Return the [x, y] coordinate for the center point of the cell that contains the specified text.  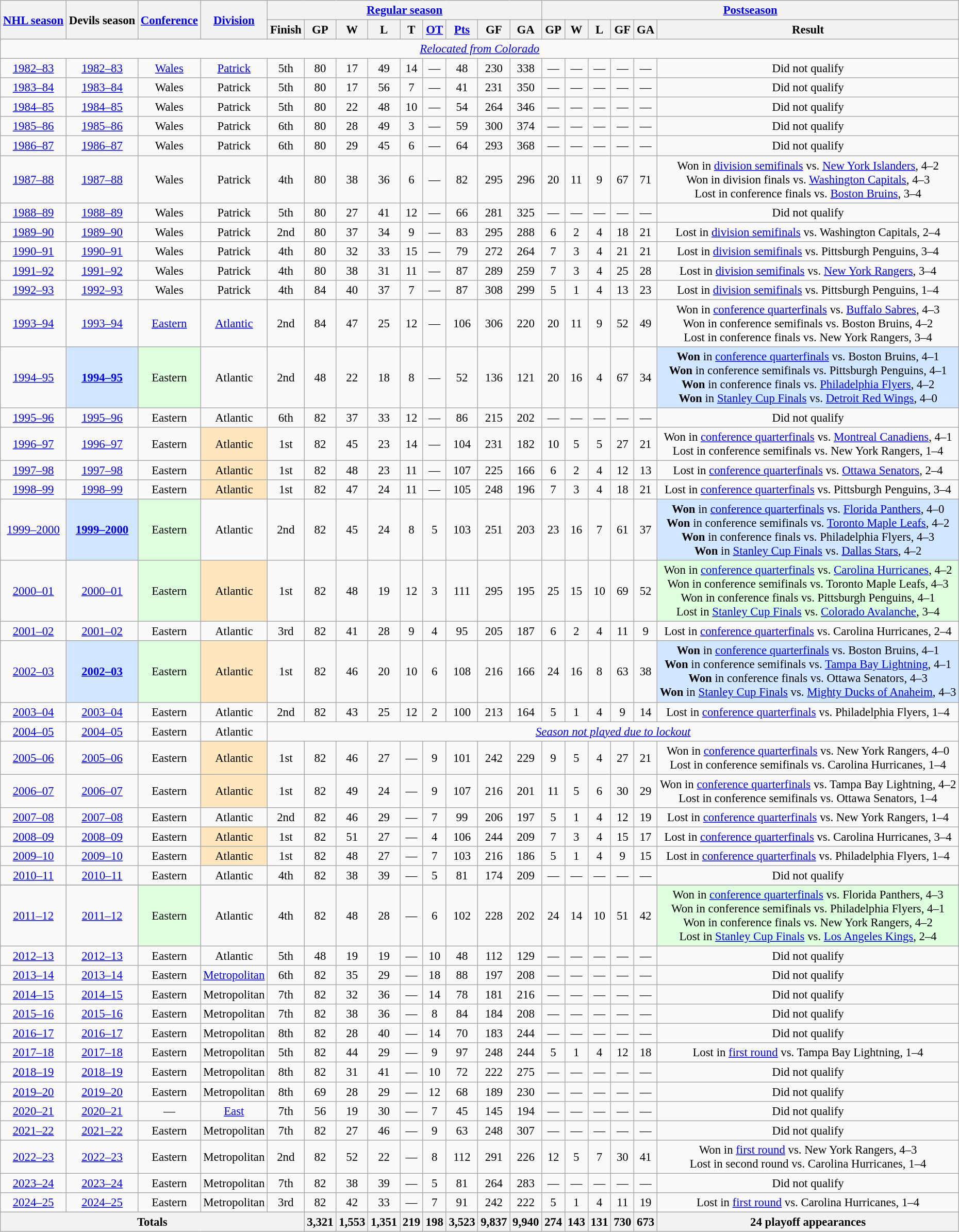
83 [462, 232]
86 [462, 418]
61 [623, 530]
T [411, 30]
219 [411, 1222]
131 [599, 1222]
68 [462, 1092]
35 [352, 975]
196 [526, 490]
64 [462, 146]
145 [494, 1111]
91 [462, 1203]
71 [646, 179]
102 [462, 915]
95 [462, 631]
673 [646, 1222]
Conference [170, 20]
121 [526, 377]
189 [494, 1092]
184 [494, 1014]
220 [526, 323]
97 [462, 1053]
203 [526, 530]
183 [494, 1034]
Devils season [102, 20]
Lost in first round vs. Tampa Bay Lightning, 1–4 [807, 1053]
99 [462, 818]
Season not played due to lockout [614, 731]
NHL season [34, 20]
251 [494, 530]
66 [462, 212]
Finish [286, 30]
3,321 [320, 1222]
3,523 [462, 1222]
104 [462, 444]
215 [494, 418]
9,837 [494, 1222]
293 [494, 146]
299 [526, 290]
275 [526, 1072]
9,940 [526, 1222]
195 [526, 591]
Relocated from Colorado [479, 49]
308 [494, 290]
Lost in conference quarterfinals vs. Pittsburgh Penguins, 3–4 [807, 490]
43 [352, 712]
Lost in conference quarterfinals vs. Ottawa Senators, 2–4 [807, 471]
225 [494, 471]
Won in conference quarterfinals vs. Montreal Canadiens, 4–1Lost in conference semifinals vs. New York Rangers, 1–4 [807, 444]
Lost in division semifinals vs. Pittsburgh Penguins, 3–4 [807, 251]
Totals [153, 1222]
Result [807, 30]
186 [526, 856]
Lost in conference quarterfinals vs. Carolina Hurricanes, 3–4 [807, 837]
307 [526, 1130]
281 [494, 212]
Lost in division semifinals vs. New York Rangers, 3–4 [807, 271]
300 [494, 126]
164 [526, 712]
1,553 [352, 1222]
229 [526, 758]
174 [494, 875]
325 [526, 212]
79 [462, 251]
Division [234, 20]
Lost in first round vs. Carolina Hurricanes, 1–4 [807, 1203]
283 [526, 1183]
129 [526, 956]
368 [526, 146]
181 [494, 995]
111 [462, 591]
Regular season [405, 10]
288 [526, 232]
78 [462, 995]
289 [494, 271]
136 [494, 377]
54 [462, 107]
272 [494, 251]
Won in conference quarterfinals vs. Tampa Bay Lightning, 4–2Lost in conference semifinals vs. Ottawa Senators, 1–4 [807, 791]
59 [462, 126]
OT [434, 30]
198 [434, 1222]
350 [526, 88]
105 [462, 490]
274 [554, 1222]
East [234, 1111]
Postseason [751, 10]
291 [494, 1157]
205 [494, 631]
338 [526, 69]
226 [526, 1157]
Lost in conference quarterfinals vs. Carolina Hurricanes, 2–4 [807, 631]
296 [526, 179]
259 [526, 271]
213 [494, 712]
72 [462, 1072]
24 playoff appearances [807, 1222]
374 [526, 126]
Lost in division semifinals vs. Pittsburgh Penguins, 1–4 [807, 290]
306 [494, 323]
346 [526, 107]
100 [462, 712]
70 [462, 1034]
143 [576, 1222]
44 [352, 1053]
101 [462, 758]
Lost in division semifinals vs. Washington Capitals, 2–4 [807, 232]
1,351 [384, 1222]
108 [462, 672]
Lost in conference quarterfinals vs. New York Rangers, 1–4 [807, 818]
206 [494, 818]
Won in conference quarterfinals vs. New York Rangers, 4–0Lost in conference semifinals vs. Carolina Hurricanes, 1–4 [807, 758]
Won in first round vs. New York Rangers, 4–3Lost in second round vs. Carolina Hurricanes, 1–4 [807, 1157]
228 [494, 915]
187 [526, 631]
194 [526, 1111]
182 [526, 444]
730 [623, 1222]
201 [526, 791]
Pts [462, 30]
88 [462, 975]
